Provide the (X, Y) coordinate of the cell's center where the given text is located.  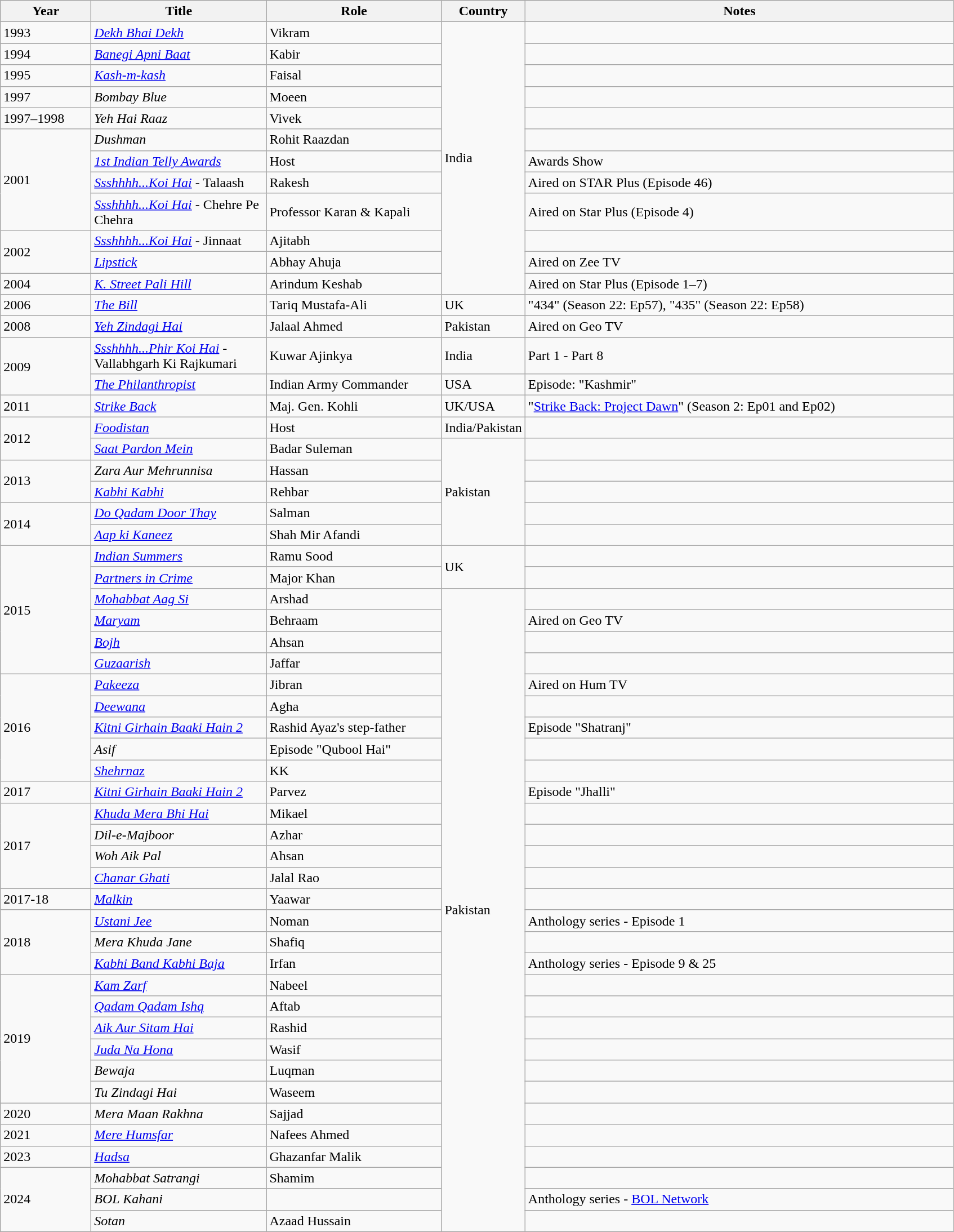
Arshad (354, 599)
Sajjad (354, 1114)
Salman (354, 513)
Jalal Rao (354, 878)
Anthology series - Episode 1 (739, 920)
Aik Aur Sitam Hai (179, 1028)
Tariq Mustafa-Ali (354, 305)
Noman (354, 920)
Ssshhhh...Koi Hai - Talaash (179, 183)
UK/USA (483, 406)
2013 (46, 481)
Vivek (354, 118)
Kuwar Ajinkya (354, 356)
Aired on STAR Plus (Episode 46) (739, 183)
Bewaja (179, 1071)
Part 1 - Part 8 (739, 356)
USA (483, 385)
Title (179, 11)
Behraam (354, 620)
2017-18 (46, 899)
Zara Aur Mehrunnisa (179, 470)
2021 (46, 1135)
Nafees Ahmed (354, 1135)
Tu Zindagi Hai (179, 1092)
Lipstick (179, 262)
Shamim (354, 1178)
Rohit Raazdan (354, 140)
Vikram (354, 33)
Ajitabh (354, 241)
Ghazanfar Malik (354, 1157)
Ramu Sood (354, 556)
Badar Suleman (354, 449)
2011 (46, 406)
Mohabbat Aag Si (179, 599)
Mohabbat Satrangi (179, 1178)
Indian Summers (179, 556)
Malkin (179, 899)
Maryam (179, 620)
KK (354, 771)
Jaffar (354, 664)
Luqman (354, 1071)
Saat Pardon Mein (179, 449)
Indian Army Commander (354, 385)
Azaad Hussain (354, 1221)
Major Khan (354, 577)
Juda Na Hona (179, 1049)
Anthology series - BOL Network (739, 1199)
Khuda Mera Bhi Hai (179, 813)
Episode "Shatranj" (739, 728)
Aired on Hum TV (739, 685)
Mikael (354, 813)
Faisal (354, 75)
Waseem (354, 1092)
1995 (46, 75)
2018 (46, 942)
Pakeeza (179, 685)
Aap ki Kaneez (179, 535)
Partners in Crime (179, 577)
2015 (46, 610)
Mere Humsfar (179, 1135)
Mera Khuda Jane (179, 942)
Aired on Star Plus (Episode 1–7) (739, 283)
Shah Mir Afandi (354, 535)
Notes (739, 11)
Moeen (354, 97)
1994 (46, 54)
Mera Maan Rakhna (179, 1114)
2019 (46, 1039)
Ssshhhh...Koi Hai - Chehre Pe Chehra (179, 212)
The Bill (179, 305)
Kabhi Band Kabhi Baja (179, 963)
2002 (46, 251)
India/Pakistan (483, 428)
2014 (46, 524)
Arindum Keshab (354, 283)
Ssshhhh...Koi Hai - Jinnaat (179, 241)
Asif (179, 749)
Kabir (354, 54)
Abhay Ahuja (354, 262)
Bombay Blue (179, 97)
Rashid (354, 1028)
K. Street Pali Hill (179, 283)
2001 (46, 179)
2020 (46, 1114)
Professor Karan & Kapali (354, 212)
Agha (354, 706)
Kash-m-kash (179, 75)
Guzaarish (179, 664)
"434" (Season 22: Ep57), "435" (Season 22: Ep58) (739, 305)
Year (46, 11)
Jalaal Ahmed (354, 327)
Dushman (179, 140)
Rakesh (354, 183)
2008 (46, 327)
Woh Aik Pal (179, 856)
Maj. Gen. Kohli (354, 406)
Kabhi Kabhi (179, 492)
Bojh (179, 642)
2012 (46, 438)
Azhar (354, 835)
"Strike Back: Project Dawn" (Season 2: Ep01 and Ep02) (739, 406)
Ustani Jee (179, 920)
2023 (46, 1157)
The Philanthropist (179, 385)
Irfan (354, 963)
Role (354, 11)
Aired on Zee TV (739, 262)
Foodistan (179, 428)
Yaawar (354, 899)
2006 (46, 305)
1993 (46, 33)
Wasif (354, 1049)
2004 (46, 283)
2009 (46, 366)
Ssshhhh...Phir Koi Hai - Vallabhgarh Ki Rajkumari (179, 356)
Yeh Zindagi Hai (179, 327)
Sotan (179, 1221)
Rehbar (354, 492)
Dekh Bhai Dekh (179, 33)
1997–1998 (46, 118)
Yeh Hai Raaz (179, 118)
Hadsa (179, 1157)
Awards Show (739, 161)
Dil-e-Majboor (179, 835)
Strike Back (179, 406)
Episode "Qubool Hai" (354, 749)
2024 (46, 1199)
1st Indian Telly Awards (179, 161)
Jibran (354, 685)
Rashid Ayaz's step-father (354, 728)
Aired on Star Plus (Episode 4) (739, 212)
Hassan (354, 470)
Deewana (179, 706)
Shehrnaz (179, 771)
Aftab (354, 1007)
Episode: "Kashmir" (739, 385)
1997 (46, 97)
2016 (46, 728)
Episode "Jhalli" (739, 792)
Nabeel (354, 985)
Kam Zarf (179, 985)
Parvez (354, 792)
Anthology series - Episode 9 & 25 (739, 963)
Do Qadam Door Thay (179, 513)
Banegi Apni Baat (179, 54)
Shafiq (354, 942)
Qadam Qadam Ishq (179, 1007)
BOL Kahani (179, 1199)
Country (483, 11)
Chanar Ghati (179, 878)
